Find where the given text appears and provide that cell's center as [x, y] coordinate. 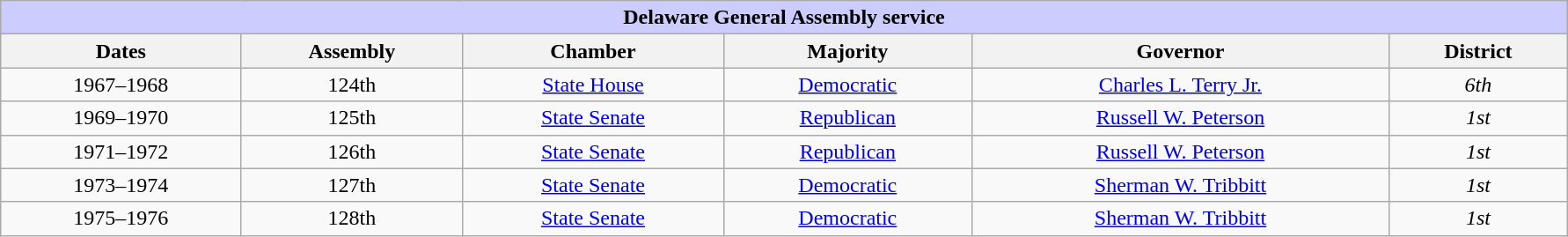
124th [352, 85]
126th [352, 152]
1967–1968 [121, 85]
125th [352, 118]
128th [352, 218]
State House [593, 85]
Delaware General Assembly service [785, 18]
1969–1970 [121, 118]
1971–1972 [121, 152]
Chamber [593, 51]
127th [352, 185]
1973–1974 [121, 185]
District [1478, 51]
Assembly [352, 51]
1975–1976 [121, 218]
Charles L. Terry Jr. [1180, 85]
Dates [121, 51]
6th [1478, 85]
Majority [847, 51]
Governor [1180, 51]
